Output the [x, y] coordinate of the center of the cell containing the given text.  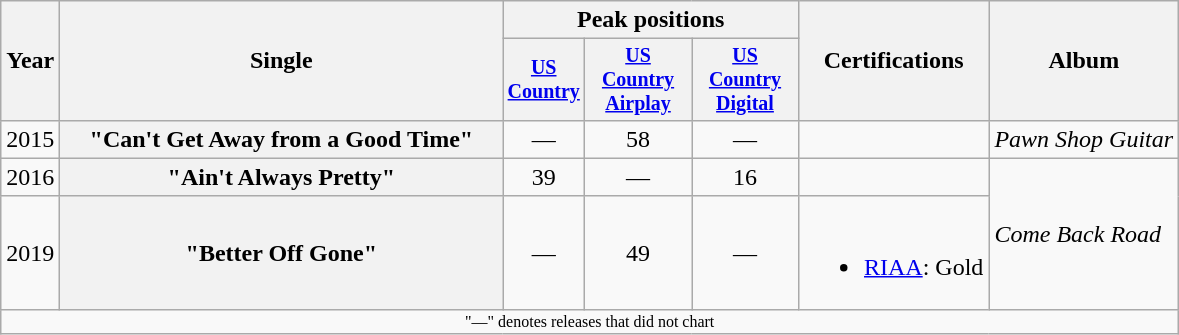
58 [638, 139]
Year [30, 61]
Single [282, 61]
"Better Off Gone" [282, 252]
2015 [30, 139]
"Ain't Always Pretty" [282, 177]
39 [544, 177]
"Can't Get Away from a Good Time" [282, 139]
49 [638, 252]
USCountry [544, 80]
"—" denotes releases that did not chart [590, 321]
2016 [30, 177]
Pawn Shop Guitar [1084, 139]
RIAA: Gold [893, 252]
16 [746, 177]
US Country Airplay [638, 80]
Come Back Road [1084, 234]
Certifications [893, 61]
2019 [30, 252]
US Country Digital [746, 80]
Album [1084, 61]
Peak positions [651, 20]
